Scan for the cell matching the given text and deliver its (X, Y) coordinate at center. 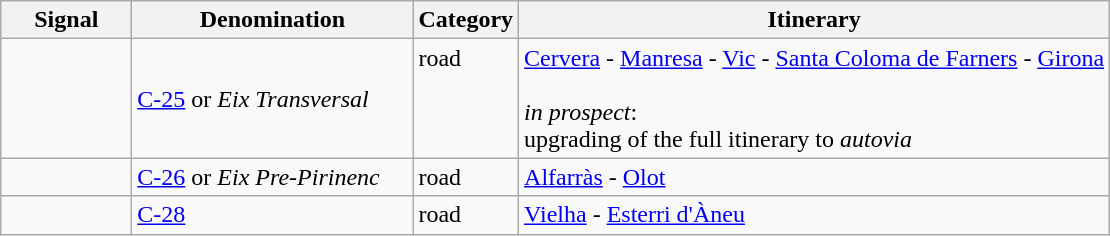
C-26 or Eix Pre-Pirinenc (272, 177)
Signal (66, 20)
Denomination (272, 20)
Vielha - Esterri d'Àneu (814, 215)
Cervera - Manresa - Vic - Santa Coloma de Farners - Gironain prospect:upgrading of the full itinerary to autovia (814, 98)
C-28 (272, 215)
C-25 or Eix Transversal (272, 98)
Alfarràs - Olot (814, 177)
Itinerary (814, 20)
Category (466, 20)
